Find where the given text appears and provide that cell's center as [x, y] coordinate. 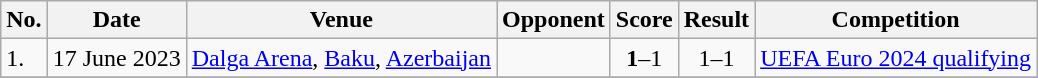
Dalga Arena, Baku, Azerbaijan [341, 58]
Date [116, 20]
Result [716, 20]
Opponent [554, 20]
17 June 2023 [116, 58]
1. [24, 58]
Competition [896, 20]
No. [24, 20]
Score [644, 20]
Venue [341, 20]
UEFA Euro 2024 qualifying [896, 58]
